From the cell containing the given text, extract its center point as (X, Y) coordinate. 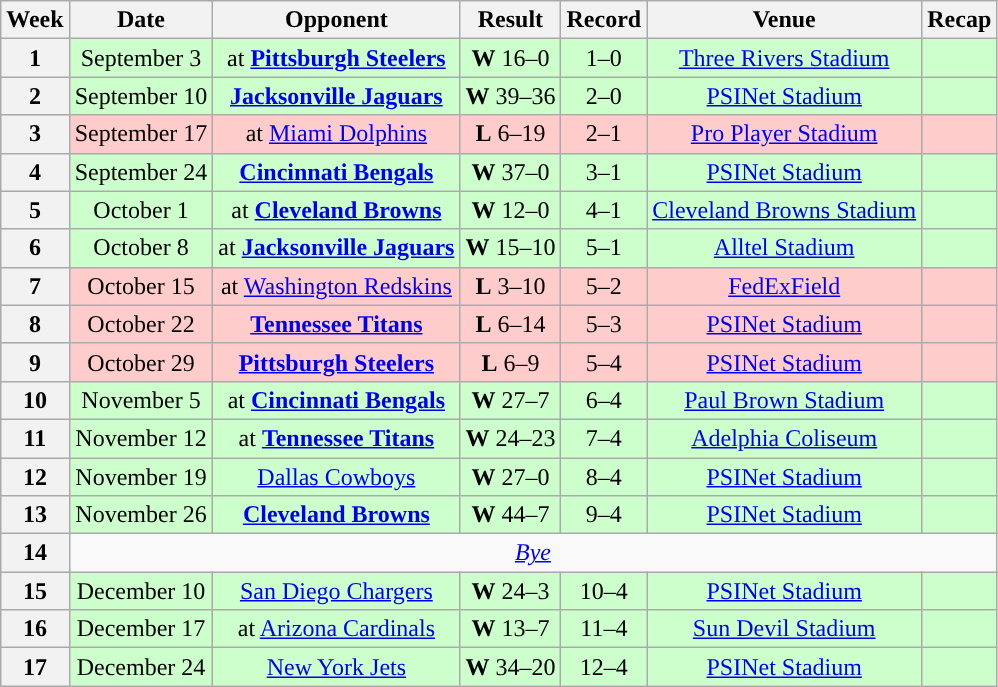
at Washington Redskins (336, 286)
November 19 (141, 477)
2 (35, 96)
W 27–0 (510, 477)
October 8 (141, 248)
November 26 (141, 515)
September 24 (141, 172)
at Pittsburgh Steelers (336, 58)
Pittsburgh Steelers (336, 362)
W 13–7 (510, 629)
Record (604, 20)
Cleveland Browns Stadium (784, 210)
16 (35, 629)
December 24 (141, 667)
12 (35, 477)
Venue (784, 20)
5–3 (604, 324)
3–1 (604, 172)
Result (510, 20)
Three Rivers Stadium (784, 58)
Adelphia Coliseum (784, 438)
Cleveland Browns (336, 515)
5–1 (604, 248)
Tennessee Titans (336, 324)
September 3 (141, 58)
at Cleveland Browns (336, 210)
Date (141, 20)
6–4 (604, 400)
W 27–7 (510, 400)
at Tennessee Titans (336, 438)
7 (35, 286)
9–4 (604, 515)
11–4 (604, 629)
October 29 (141, 362)
at Jacksonville Jaguars (336, 248)
Bye (533, 553)
Pro Player Stadium (784, 134)
W 15–10 (510, 248)
November 12 (141, 438)
7–4 (604, 438)
W 44–7 (510, 515)
Dallas Cowboys (336, 477)
8–4 (604, 477)
September 10 (141, 96)
10–4 (604, 591)
Week (35, 20)
Alltel Stadium (784, 248)
L 6–14 (510, 324)
Opponent (336, 20)
4–1 (604, 210)
12–4 (604, 667)
San Diego Chargers (336, 591)
W 34–20 (510, 667)
L 6–9 (510, 362)
17 (35, 667)
Cincinnati Bengals (336, 172)
10 (35, 400)
4 (35, 172)
8 (35, 324)
October 22 (141, 324)
11 (35, 438)
at Miami Dolphins (336, 134)
1 (35, 58)
December 10 (141, 591)
Paul Brown Stadium (784, 400)
2–0 (604, 96)
L 6–19 (510, 134)
5 (35, 210)
W 12–0 (510, 210)
2–1 (604, 134)
September 17 (141, 134)
FedExField (784, 286)
W 16–0 (510, 58)
1–0 (604, 58)
W 37–0 (510, 172)
W 39–36 (510, 96)
5–4 (604, 362)
Jacksonville Jaguars (336, 96)
at Arizona Cardinals (336, 629)
5–2 (604, 286)
W 24–3 (510, 591)
December 17 (141, 629)
6 (35, 248)
October 15 (141, 286)
14 (35, 553)
13 (35, 515)
9 (35, 362)
New York Jets (336, 667)
Recap (960, 20)
October 1 (141, 210)
November 5 (141, 400)
Sun Devil Stadium (784, 629)
15 (35, 591)
3 (35, 134)
at Cincinnati Bengals (336, 400)
W 24–23 (510, 438)
L 3–10 (510, 286)
